Pinpoint the cell where the given text exists, returning its (X, Y) midpoint coordinate. 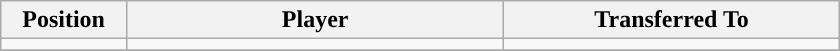
Transferred To (672, 20)
Player (316, 20)
Position (64, 20)
